Identify which cell holds the provided text, then report its [x, y] central coordinate. 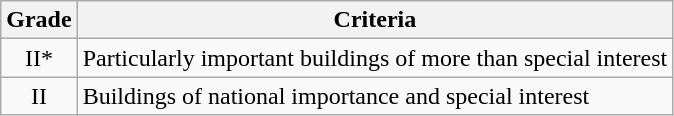
II [39, 96]
Particularly important buildings of more than special interest [375, 58]
Grade [39, 20]
Buildings of national importance and special interest [375, 96]
Criteria [375, 20]
II* [39, 58]
